From the cell containing the given text, extract its center point as (X, Y) coordinate. 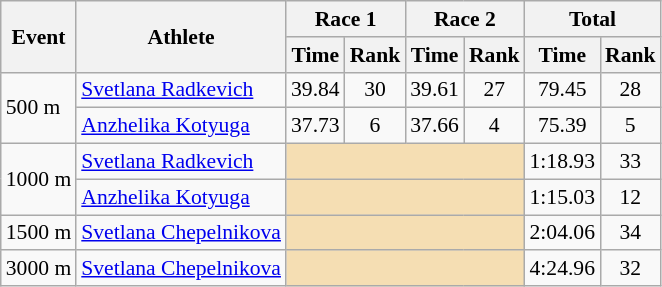
Race 2 (464, 19)
1:15.03 (562, 197)
39.84 (316, 90)
12 (630, 197)
30 (376, 90)
1:18.93 (562, 162)
75.39 (562, 126)
6 (376, 126)
37.73 (316, 126)
1000 m (38, 180)
2:04.06 (562, 233)
Race 1 (346, 19)
1500 m (38, 233)
33 (630, 162)
28 (630, 90)
5 (630, 126)
3000 m (38, 269)
Athlete (181, 36)
Total (593, 19)
4 (494, 126)
27 (494, 90)
500 m (38, 108)
4:24.96 (562, 269)
Event (38, 36)
39.61 (434, 90)
37.66 (434, 126)
32 (630, 269)
79.45 (562, 90)
34 (630, 233)
